Find where the given text appears and provide that cell's center as (X, Y) coordinate. 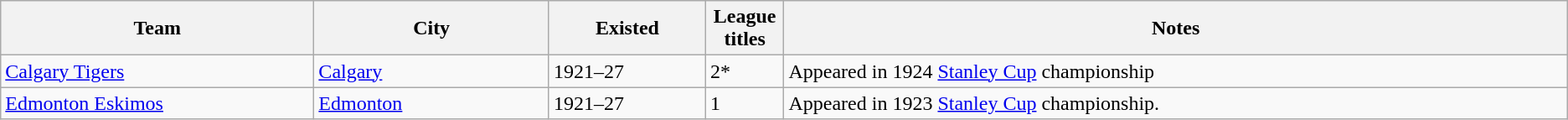
Appeared in 1923 Stanley Cup championship. (1176, 103)
Existed (627, 29)
Appeared in 1924 Stanley Cup championship (1176, 71)
1 (745, 103)
City (432, 29)
Notes (1176, 29)
Calgary Tigers (157, 71)
League titles (745, 29)
Edmonton (432, 103)
2* (745, 71)
Edmonton Eskimos (157, 103)
Calgary (432, 71)
Team (157, 29)
